Extract the [X, Y] coordinate from the center of the cell holding the provided text.  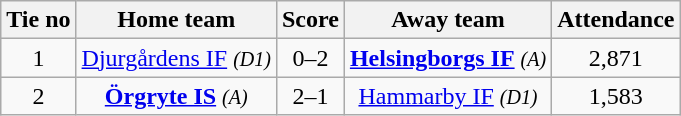
1,583 [616, 96]
Helsingborgs IF (A) [448, 58]
0–2 [310, 58]
2–1 [310, 96]
Tie no [38, 20]
Away team [448, 20]
Örgryte IS (A) [176, 96]
Hammarby IF (D1) [448, 96]
2 [38, 96]
1 [38, 58]
2,871 [616, 58]
Djurgårdens IF (D1) [176, 58]
Home team [176, 20]
Attendance [616, 20]
Score [310, 20]
